Pinpoint the cell where the given text exists, returning its [x, y] midpoint coordinate. 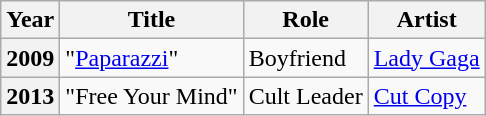
Role [306, 20]
Cut Copy [426, 96]
2013 [30, 96]
"Paparazzi" [152, 58]
2009 [30, 58]
Lady Gaga [426, 58]
Artist [426, 20]
Year [30, 20]
"Free Your Mind" [152, 96]
Boyfriend [306, 58]
Cult Leader [306, 96]
Title [152, 20]
